Search for the cell housing the specified text and yield its [x, y] center coordinate. 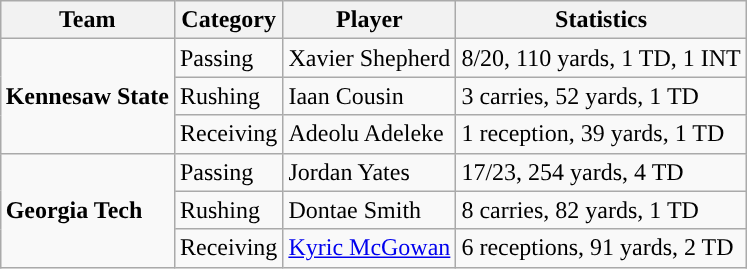
Statistics [601, 20]
Dontae Smith [370, 210]
Kennesaw State [87, 96]
Jordan Yates [370, 172]
8 carries, 82 yards, 1 TD [601, 210]
Xavier Shepherd [370, 58]
Category [228, 20]
Iaan Cousin [370, 96]
Team [87, 20]
Kyric McGowan [370, 248]
Adeolu Adeleke [370, 134]
6 receptions, 91 yards, 2 TD [601, 248]
8/20, 110 yards, 1 TD, 1 INT [601, 58]
17/23, 254 yards, 4 TD [601, 172]
Player [370, 20]
1 reception, 39 yards, 1 TD [601, 134]
3 carries, 52 yards, 1 TD [601, 96]
Georgia Tech [87, 210]
